Provide the (X, Y) coordinate of the cell's center where the given text is located.  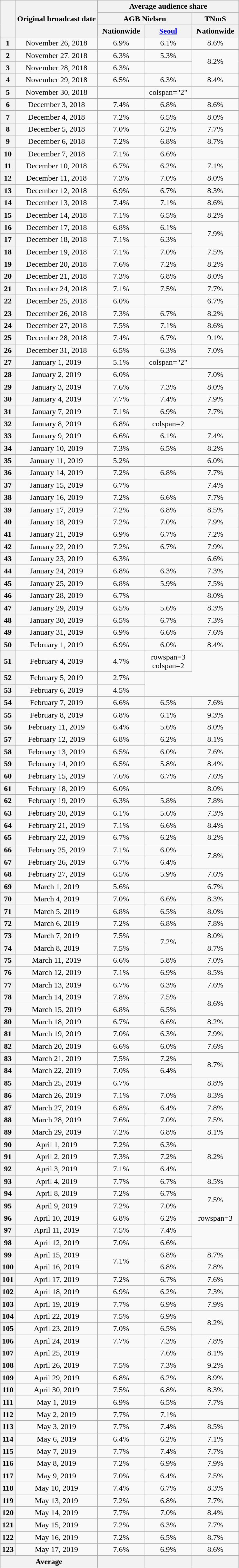
January 1, 2019 (57, 362)
117 (8, 1476)
December 20, 2018 (57, 264)
Seoul (168, 31)
96 (8, 1218)
103 (8, 1304)
4 (8, 80)
February 4, 2019 (57, 661)
22 (8, 301)
108 (8, 1365)
78 (8, 997)
March 28, 2019 (57, 1120)
82 (8, 1046)
February 12, 2019 (57, 739)
November 26, 2018 (57, 43)
119 (8, 1500)
January 17, 2019 (57, 510)
Average (49, 1562)
January 7, 2019 (57, 412)
1 (8, 43)
March 14, 2019 (57, 997)
December 6, 2018 (57, 141)
43 (8, 559)
47 (8, 608)
April 3, 2019 (57, 1169)
88 (8, 1120)
115 (8, 1451)
March 8, 2019 (57, 948)
April 23, 2019 (57, 1328)
January 9, 2019 (57, 436)
100 (8, 1267)
April 10, 2019 (57, 1218)
April 19, 2019 (57, 1304)
89 (8, 1132)
50 (8, 645)
122 (8, 1537)
64 (8, 825)
90 (8, 1145)
87 (8, 1107)
April 16, 2019 (57, 1267)
February 25, 2019 (57, 850)
31 (8, 412)
2 (8, 55)
April 1, 2019 (57, 1145)
81 (8, 1034)
April 24, 2019 (57, 1341)
April 29, 2019 (57, 1378)
TNmS (215, 19)
17 (8, 240)
51 (8, 661)
24 (8, 325)
121 (8, 1525)
December 31, 2018 (57, 350)
112 (8, 1414)
March 20, 2019 (57, 1046)
113 (8, 1427)
99 (8, 1255)
December 17, 2018 (57, 227)
46 (8, 596)
February 6, 2019 (57, 690)
72 (8, 923)
102 (8, 1292)
39 (8, 510)
March 12, 2019 (57, 973)
April 22, 2019 (57, 1316)
February 27, 2019 (57, 874)
52 (8, 678)
28 (8, 375)
92 (8, 1169)
May 3, 2019 (57, 1427)
14 (8, 203)
84 (8, 1071)
94 (8, 1194)
74 (8, 948)
February 18, 2019 (57, 789)
53 (8, 690)
AGB Nielsen (144, 19)
13 (8, 191)
85 (8, 1083)
colspan=2 (168, 424)
30 (8, 399)
11 (8, 166)
21 (8, 289)
April 17, 2019 (57, 1279)
December 24, 2018 (57, 289)
107 (8, 1353)
33 (8, 436)
56 (8, 727)
65 (8, 838)
4.5% (121, 690)
November 28, 2018 (57, 68)
8.8% (215, 1083)
5 (8, 92)
36 (8, 473)
December 11, 2018 (57, 178)
41 (8, 534)
March 21, 2019 (57, 1058)
May 13, 2019 (57, 1500)
April 15, 2019 (57, 1255)
February 26, 2019 (57, 862)
April 25, 2019 (57, 1353)
December 7, 2018 (57, 154)
January 3, 2019 (57, 387)
February 14, 2019 (57, 764)
December 25, 2018 (57, 301)
March 13, 2019 (57, 985)
March 5, 2019 (57, 911)
January 18, 2019 (57, 522)
May 2, 2019 (57, 1414)
May 9, 2019 (57, 1476)
March 25, 2019 (57, 1083)
March 18, 2019 (57, 1022)
February 11, 2019 (57, 727)
9.3% (215, 715)
70 (8, 899)
26 (8, 350)
118 (8, 1488)
83 (8, 1058)
January 4, 2019 (57, 399)
23 (8, 313)
73 (8, 936)
March 22, 2019 (57, 1071)
98 (8, 1243)
77 (8, 985)
4.7% (121, 661)
5.2% (121, 461)
March 7, 2019 (57, 936)
48 (8, 620)
6 (8, 104)
December 14, 2018 (57, 215)
63 (8, 813)
101 (8, 1279)
February 7, 2019 (57, 702)
5.1% (121, 362)
58 (8, 752)
April 26, 2019 (57, 1365)
May 10, 2019 (57, 1488)
January 16, 2019 (57, 497)
59 (8, 764)
9.1% (215, 338)
February 13, 2019 (57, 752)
109 (8, 1378)
69 (8, 887)
December 10, 2018 (57, 166)
66 (8, 850)
December 3, 2018 (57, 104)
25 (8, 338)
April 12, 2019 (57, 1243)
January 29, 2019 (57, 608)
January 21, 2019 (57, 534)
March 15, 2019 (57, 1009)
January 30, 2019 (57, 620)
March 27, 2019 (57, 1107)
86 (8, 1095)
8 (8, 129)
December 28, 2018 (57, 338)
76 (8, 973)
57 (8, 739)
March 6, 2019 (57, 923)
December 12, 2018 (57, 191)
December 4, 2018 (57, 117)
January 14, 2019 (57, 473)
rowspan=3 colspan=2 (168, 661)
December 26, 2018 (57, 313)
February 22, 2019 (57, 838)
12 (8, 178)
January 23, 2019 (57, 559)
May 6, 2019 (57, 1439)
45 (8, 583)
February 21, 2019 (57, 825)
December 13, 2018 (57, 203)
54 (8, 702)
November 30, 2018 (57, 92)
January 11, 2019 (57, 461)
38 (8, 497)
44 (8, 571)
37 (8, 485)
January 15, 2019 (57, 485)
34 (8, 448)
December 21, 2018 (57, 276)
123 (8, 1550)
December 5, 2018 (57, 129)
May 17, 2019 (57, 1550)
Original broadcast date (57, 19)
March 19, 2019 (57, 1034)
2.7% (121, 678)
Average audience share (168, 6)
97 (8, 1230)
32 (8, 424)
April 11, 2019 (57, 1230)
5.3% (168, 55)
March 26, 2019 (57, 1095)
7 (8, 117)
January 31, 2019 (57, 632)
November 27, 2018 (57, 55)
December 18, 2018 (57, 240)
February 15, 2019 (57, 776)
May 8, 2019 (57, 1464)
March 1, 2019 (57, 887)
May 1, 2019 (57, 1402)
27 (8, 362)
10 (8, 154)
February 19, 2019 (57, 801)
15 (8, 215)
April 4, 2019 (57, 1181)
62 (8, 801)
29 (8, 387)
40 (8, 522)
93 (8, 1181)
114 (8, 1439)
19 (8, 264)
79 (8, 1009)
December 27, 2018 (57, 325)
68 (8, 874)
55 (8, 715)
May 14, 2019 (57, 1513)
9.2% (215, 1365)
116 (8, 1464)
January 22, 2019 (57, 547)
3 (8, 68)
January 8, 2019 (57, 424)
May 16, 2019 (57, 1537)
61 (8, 789)
March 4, 2019 (57, 899)
April 2, 2019 (57, 1157)
March 11, 2019 (57, 960)
106 (8, 1341)
April 30, 2019 (57, 1390)
110 (8, 1390)
9 (8, 141)
February 5, 2019 (57, 678)
November 29, 2018 (57, 80)
February 20, 2019 (57, 813)
42 (8, 547)
April 9, 2019 (57, 1206)
January 24, 2019 (57, 571)
February 1, 2019 (57, 645)
rowspan=3 (215, 1218)
January 2, 2019 (57, 375)
18 (8, 252)
April 18, 2019 (57, 1292)
8.9% (215, 1378)
104 (8, 1316)
16 (8, 227)
February 8, 2019 (57, 715)
May 15, 2019 (57, 1525)
60 (8, 776)
December 19, 2018 (57, 252)
January 25, 2019 (57, 583)
95 (8, 1206)
May 7, 2019 (57, 1451)
105 (8, 1328)
71 (8, 911)
67 (8, 862)
April 8, 2019 (57, 1194)
January 28, 2019 (57, 596)
49 (8, 632)
35 (8, 461)
111 (8, 1402)
120 (8, 1513)
75 (8, 960)
91 (8, 1157)
80 (8, 1022)
March 29, 2019 (57, 1132)
January 10, 2019 (57, 448)
20 (8, 276)
